Determine the (x, y) coordinate at the center of the cell enclosing the given text.  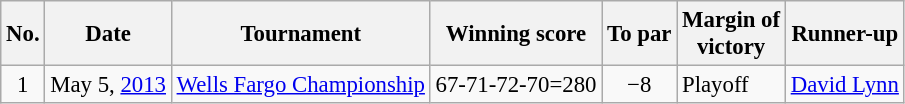
No. (23, 34)
67-71-72-70=280 (516, 85)
Margin ofvictory (732, 34)
Playoff (732, 85)
Runner-up (844, 34)
1 (23, 85)
Winning score (516, 34)
David Lynn (844, 85)
May 5, 2013 (108, 85)
To par (640, 34)
Wells Fargo Championship (300, 85)
Tournament (300, 34)
Date (108, 34)
−8 (640, 85)
